Find where the given text appears and provide that cell's center as (X, Y) coordinate. 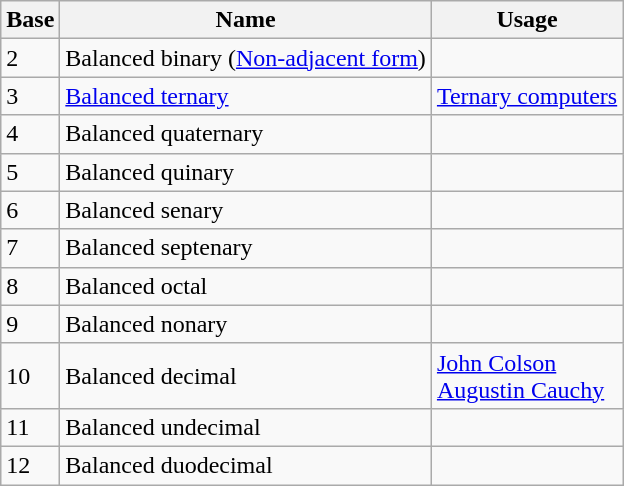
6 (30, 210)
Usage (526, 20)
5 (30, 172)
Ternary computers (526, 96)
Balanced quaternary (246, 134)
John ColsonAugustin Cauchy (526, 376)
9 (30, 324)
Balanced nonary (246, 324)
Balanced quinary (246, 172)
7 (30, 248)
Balanced senary (246, 210)
Balanced duodecimal (246, 465)
4 (30, 134)
Balanced binary (Non-adjacent form) (246, 58)
12 (30, 465)
2 (30, 58)
8 (30, 286)
Balanced ternary (246, 96)
10 (30, 376)
Name (246, 20)
11 (30, 427)
Balanced octal (246, 286)
Balanced decimal (246, 376)
Balanced septenary (246, 248)
3 (30, 96)
Base (30, 20)
Balanced undecimal (246, 427)
